Determine the [x, y] coordinate at the center of the cell enclosing the given text.  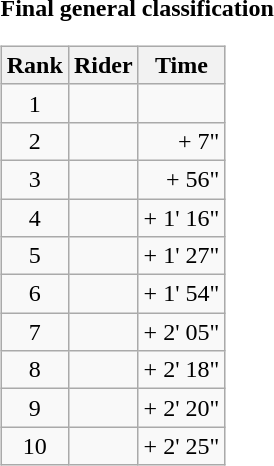
+ 1' 54" [182, 294]
6 [34, 294]
9 [34, 408]
+ 1' 27" [182, 256]
Time [182, 65]
10 [34, 446]
+ 2' 05" [182, 332]
+ 2' 20" [182, 408]
7 [34, 332]
1 [34, 103]
+ 7" [182, 141]
5 [34, 256]
Rank [34, 65]
3 [34, 179]
8 [34, 370]
Rider [103, 65]
4 [34, 217]
+ 1' 16" [182, 217]
+ 2' 25" [182, 446]
2 [34, 141]
+ 56" [182, 179]
+ 2' 18" [182, 370]
